Provide the (X, Y) coordinate of the cell's center where the given text is located.  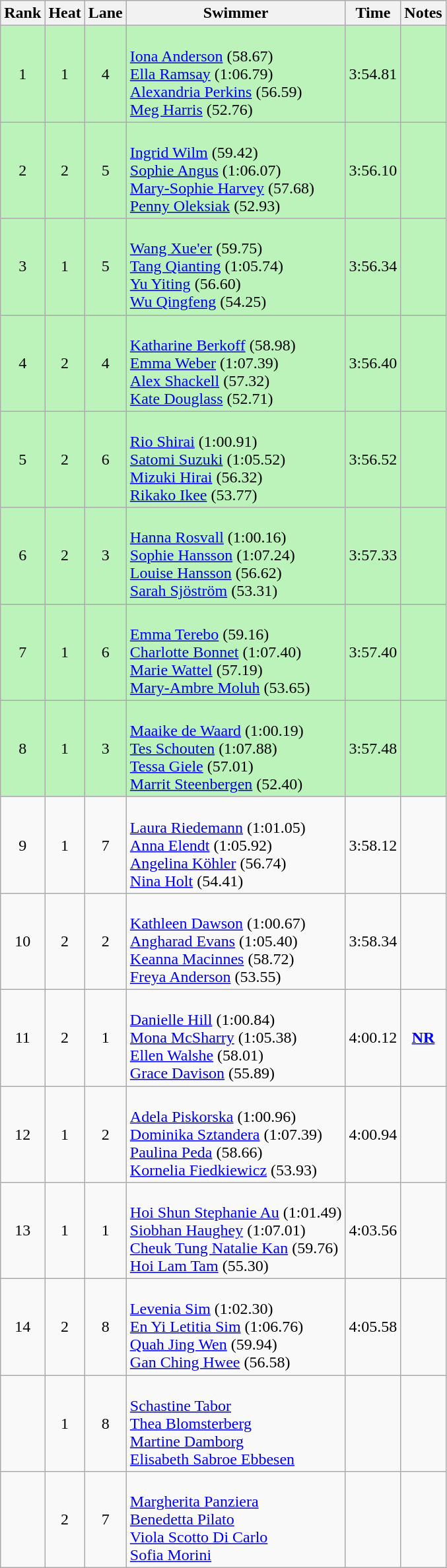
Maaike de Waard (1:00.19)Tes Schouten (1:07.88)Tessa Giele (57.01)Marrit Steenbergen (52.40) (236, 748)
Iona Anderson (58.67)Ella Ramsay (1:06.79)Alexandria Perkins (56.59)Meg Harris (52.76) (236, 74)
Margherita PanzieraBenedetta PilatoViola Scotto Di CarloSofia Morini (236, 1520)
3:57.33 (373, 556)
3:57.48 (373, 748)
Heat (65, 13)
13 (22, 1231)
3:56.52 (373, 459)
Schastine TaborThea BlomsterbergMartine DamborgElisabeth Sabroe Ebbesen (236, 1423)
11 (22, 1037)
3:56.10 (373, 170)
Notes (423, 13)
Adela Piskorska (1:00.96)Dominika Sztandera (1:07.39)Paulina Peda (58.66)Kornelia Fiedkiewicz (53.93) (236, 1134)
Time (373, 13)
Katharine Berkoff (58.98)Emma Weber (1:07.39)Alex Shackell (57.32)Kate Douglass (52.71) (236, 363)
3:56.40 (373, 363)
3:54.81 (373, 74)
Danielle Hill (1:00.84)Mona McSharry (1:05.38)Ellen Walshe (58.01)Grace Davison (55.89) (236, 1037)
Laura Riedemann (1:01.05)Anna Elendt (1:05.92)Angelina Köhler (56.74)Nina Holt (54.41) (236, 845)
Hanna Rosvall (1:00.16)Sophie Hansson (1:07.24)Louise Hansson (56.62)Sarah Sjöström (53.31) (236, 556)
4:05.58 (373, 1327)
Levenia Sim (1:02.30)En Yi Letitia Sim (1:06.76)Quah Jing Wen (59.94)Gan Ching Hwee (56.58) (236, 1327)
Lane (106, 13)
Rio Shirai (1:00.91)Satomi Suzuki (1:05.52)Mizuki Hirai (56.32)Rikako Ikee (53.77) (236, 459)
3:57.40 (373, 652)
10 (22, 941)
Swimmer (236, 13)
Kathleen Dawson (1:00.67)Angharad Evans (1:05.40)Keanna Macinnes (58.72)Freya Anderson (53.55) (236, 941)
NR (423, 1037)
Hoi Shun Stephanie Au (1:01.49)Siobhan Haughey (1:07.01)Cheuk Tung Natalie Kan (59.76)Hoi Lam Tam (55.30) (236, 1231)
Ingrid Wilm (59.42)Sophie Angus (1:06.07)Mary-Sophie Harvey (57.68)Penny Oleksiak (52.93) (236, 170)
Rank (22, 13)
12 (22, 1134)
4:00.12 (373, 1037)
3:58.34 (373, 941)
Emma Terebo (59.16)Charlotte Bonnet (1:07.40)Marie Wattel (57.19)Mary-Ambre Moluh (53.65) (236, 652)
4:00.94 (373, 1134)
14 (22, 1327)
4:03.56 (373, 1231)
3:56.34 (373, 267)
9 (22, 845)
3:58.12 (373, 845)
Wang Xue'er (59.75)Tang Qianting (1:05.74)Yu Yiting (56.60)Wu Qingfeng (54.25) (236, 267)
